Pinpoint the cell where the given text exists, returning its [x, y] midpoint coordinate. 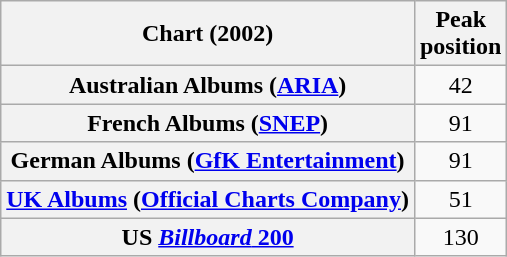
Peakposition [460, 34]
42 [460, 85]
UK Albums (Official Charts Company) [208, 199]
Chart (2002) [208, 34]
51 [460, 199]
German Albums (GfK Entertainment) [208, 161]
US Billboard 200 [208, 237]
130 [460, 237]
Australian Albums (ARIA) [208, 85]
French Albums (SNEP) [208, 123]
